Return [x, y] of the center of cell containing provided text 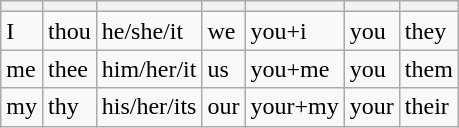
your+my [294, 107]
I [22, 31]
they [428, 31]
you+i [294, 31]
their [428, 107]
me [22, 69]
his/her/its [149, 107]
our [224, 107]
we [224, 31]
thou [69, 31]
you+me [294, 69]
thee [69, 69]
my [22, 107]
him/her/it [149, 69]
them [428, 69]
he/she/it [149, 31]
us [224, 69]
thy [69, 107]
your [372, 107]
